Return the [x, y] coordinate for the center point of the cell that contains the specified text.  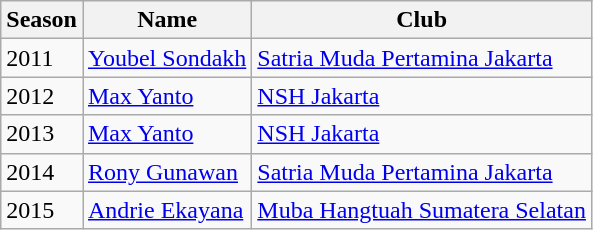
Andrie Ekayana [166, 210]
Club [422, 20]
Rony Gunawan [166, 172]
2013 [42, 134]
2012 [42, 96]
2011 [42, 58]
Youbel Sondakh [166, 58]
2015 [42, 210]
2014 [42, 172]
Name [166, 20]
Muba Hangtuah Sumatera Selatan [422, 210]
Season [42, 20]
